Return the [x, y] coordinate for the center point of the cell that contains the specified text.  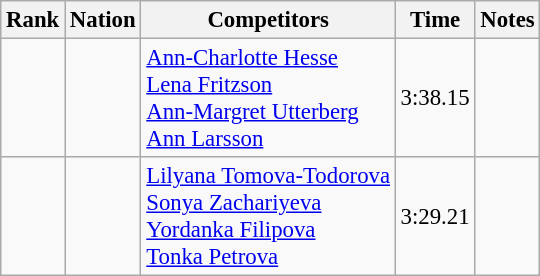
Ann-Charlotte HesseLena FritzsonAnn-Margret UtterbergAnn Larsson [268, 98]
Competitors [268, 20]
Lilyana Tomova-TodorovaSonya ZachariyevaYordanka FilipovaTonka Petrova [268, 216]
3:38.15 [435, 98]
3:29.21 [435, 216]
Notes [508, 20]
Nation [103, 20]
Rank [33, 20]
Time [435, 20]
